Find where the given text appears and provide that cell's center as (x, y) coordinate. 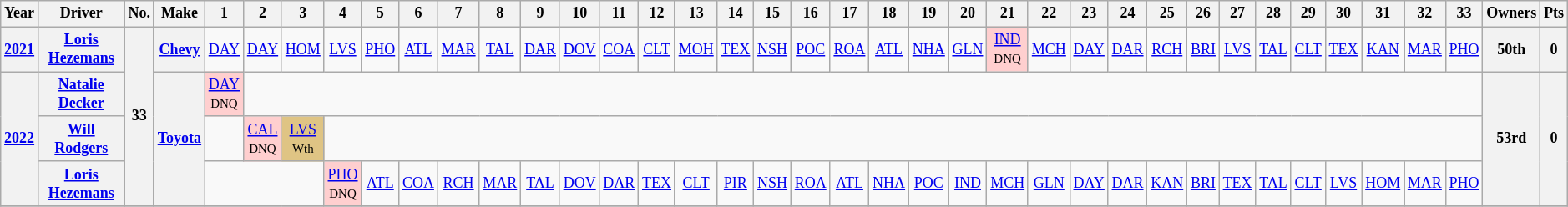
4 (342, 13)
15 (773, 13)
3 (302, 13)
7 (458, 13)
Pts (1555, 13)
50th (1511, 49)
DAYDNQ (224, 94)
Natalie Decker (81, 94)
2022 (20, 139)
14 (736, 13)
17 (850, 13)
Chevy (179, 49)
8 (500, 13)
53rd (1511, 139)
20 (968, 13)
32 (1425, 13)
CALDNQ (262, 139)
1 (224, 13)
Make (179, 13)
2021 (20, 49)
MOH (696, 49)
23 (1089, 13)
29 (1308, 13)
24 (1127, 13)
Year (20, 13)
21 (1008, 13)
12 (657, 13)
PHODNQ (342, 184)
2 (262, 13)
Will Rodgers (81, 139)
30 (1343, 13)
10 (579, 13)
26 (1204, 13)
19 (928, 13)
LVSWth (302, 139)
22 (1049, 13)
13 (696, 13)
18 (889, 13)
25 (1167, 13)
6 (419, 13)
27 (1237, 13)
11 (620, 13)
INDDNQ (1008, 49)
No. (139, 13)
5 (381, 13)
PIR (736, 184)
28 (1273, 13)
Driver (81, 13)
IND (968, 184)
16 (810, 13)
9 (541, 13)
Toyota (179, 139)
Owners (1511, 13)
31 (1383, 13)
